Find where the given text appears and provide that cell's center as [x, y] coordinate. 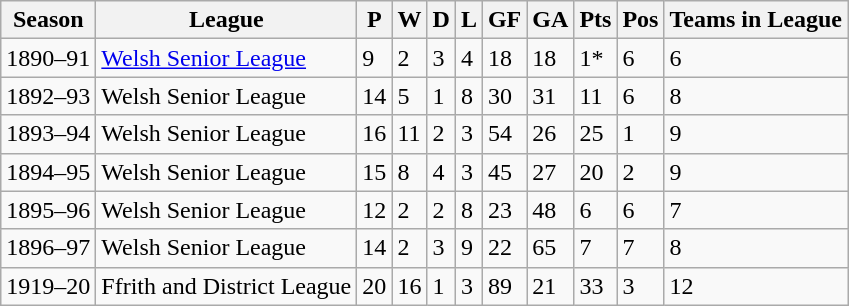
27 [550, 172]
45 [504, 172]
League [226, 20]
1893–94 [48, 134]
1* [596, 58]
GF [504, 20]
1895–96 [48, 210]
Season [48, 20]
GA [550, 20]
1890–91 [48, 58]
1894–95 [48, 172]
Teams in League [756, 20]
25 [596, 134]
23 [504, 210]
1892–93 [48, 96]
5 [410, 96]
65 [550, 248]
Pts [596, 20]
89 [504, 286]
L [468, 20]
33 [596, 286]
1896–97 [48, 248]
15 [374, 172]
P [374, 20]
21 [550, 286]
31 [550, 96]
26 [550, 134]
22 [504, 248]
48 [550, 210]
W [410, 20]
1919–20 [48, 286]
Pos [640, 20]
30 [504, 96]
D [441, 20]
Ffrith and District League [226, 286]
54 [504, 134]
